Find where the given text appears and provide that cell's center as [X, Y] coordinate. 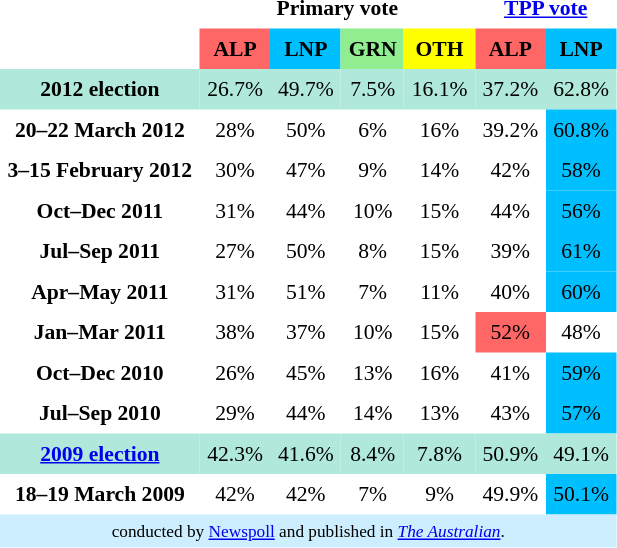
43% [510, 413]
58% [582, 170]
27% [236, 251]
47% [306, 170]
60.8% [582, 129]
49.1% [582, 453]
50.9% [510, 453]
30% [236, 170]
Oct–Dec 2010 [100, 372]
37.2% [510, 89]
61% [582, 251]
6% [372, 129]
60% [582, 291]
OTH [440, 48]
7.8% [440, 453]
3–15 February 2012 [100, 170]
49.7% [306, 89]
52% [510, 332]
38% [236, 332]
50.1% [582, 494]
Oct–Dec 2011 [100, 210]
26% [236, 372]
45% [306, 372]
37% [306, 332]
16.1% [440, 89]
Jan–Mar 2011 [100, 332]
26.7% [236, 89]
Apr–May 2011 [100, 291]
GRN [372, 48]
40% [510, 291]
48% [582, 332]
28% [236, 129]
2009 election [100, 453]
20–22 March 2012 [100, 129]
49.9% [510, 494]
7.5% [372, 89]
29% [236, 413]
56% [582, 210]
11% [440, 291]
41.6% [306, 453]
39.2% [510, 129]
18–19 March 2009 [100, 494]
41% [510, 372]
2012 election [100, 89]
8.4% [372, 453]
51% [306, 291]
Jul–Sep 2010 [100, 413]
57% [582, 413]
62.8% [582, 89]
8% [372, 251]
59% [582, 372]
39% [510, 251]
42.3% [236, 453]
conducted by Newspoll and published in The Australian. [308, 530]
Jul–Sep 2011 [100, 251]
